Extract the (X, Y) coordinate from the center of the cell holding the provided text.  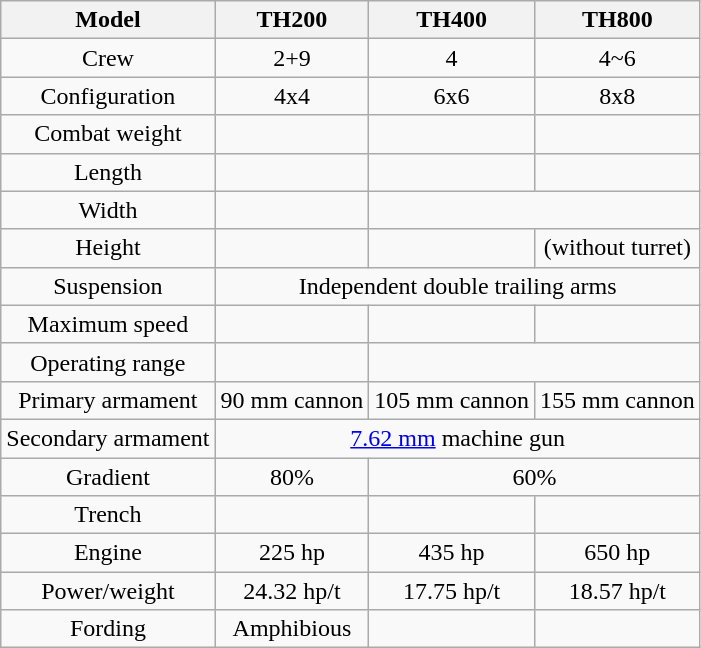
60% (534, 477)
17.75 hp/t (452, 591)
Configuration (108, 96)
Height (108, 248)
Model (108, 20)
6x6 (452, 96)
105 mm cannon (452, 400)
TH400 (452, 20)
24.32 hp/t (292, 591)
Independent double trailing arms (458, 286)
650 hp (617, 553)
435 hp (452, 553)
Amphibious (292, 629)
(without turret) (617, 248)
Length (108, 172)
TH200 (292, 20)
Fording (108, 629)
225 hp (292, 553)
TH800 (617, 20)
Power/weight (108, 591)
155 mm cannon (617, 400)
4x4 (292, 96)
2+9 (292, 58)
90 mm cannon (292, 400)
Operating range (108, 362)
Gradient (108, 477)
8x8 (617, 96)
Maximum speed (108, 324)
7.62 mm machine gun (458, 438)
Trench (108, 515)
18.57 hp/t (617, 591)
Engine (108, 553)
80% (292, 477)
Secondary armament (108, 438)
4 (452, 58)
Primary armament (108, 400)
4~6 (617, 58)
Crew (108, 58)
Suspension (108, 286)
Combat weight (108, 134)
Width (108, 210)
